Find where the given text appears and provide that cell's center as [X, Y] coordinate. 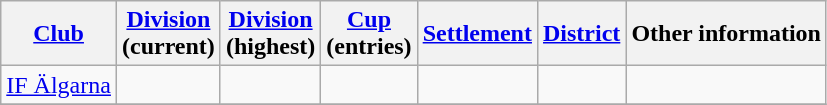
IF Älgarna [59, 85]
Other information [726, 34]
Division (current) [168, 34]
Division (highest) [270, 34]
District [581, 34]
Cup (entries) [369, 34]
Club [59, 34]
Settlement [477, 34]
